Locate the cell with the specified text and output its (x, y) center coordinate. 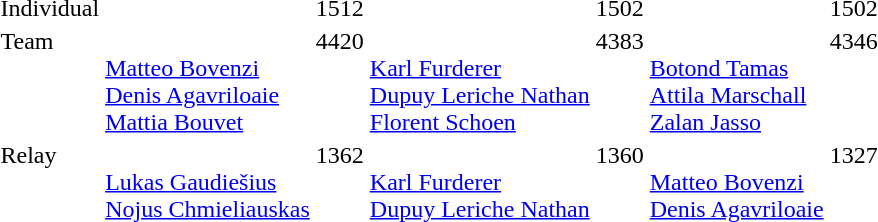
Botond TamasAttila MarschallZalan Jasso (736, 82)
Karl FurdererDupuy Leriche NathanFlorent Schoen (480, 82)
4383 (620, 82)
4420 (340, 82)
Matteo BovenziDenis AgavriloaieMattia Bouvet (208, 82)
